Detect which cell encompasses the target text, then output its [x, y] center coordinate. 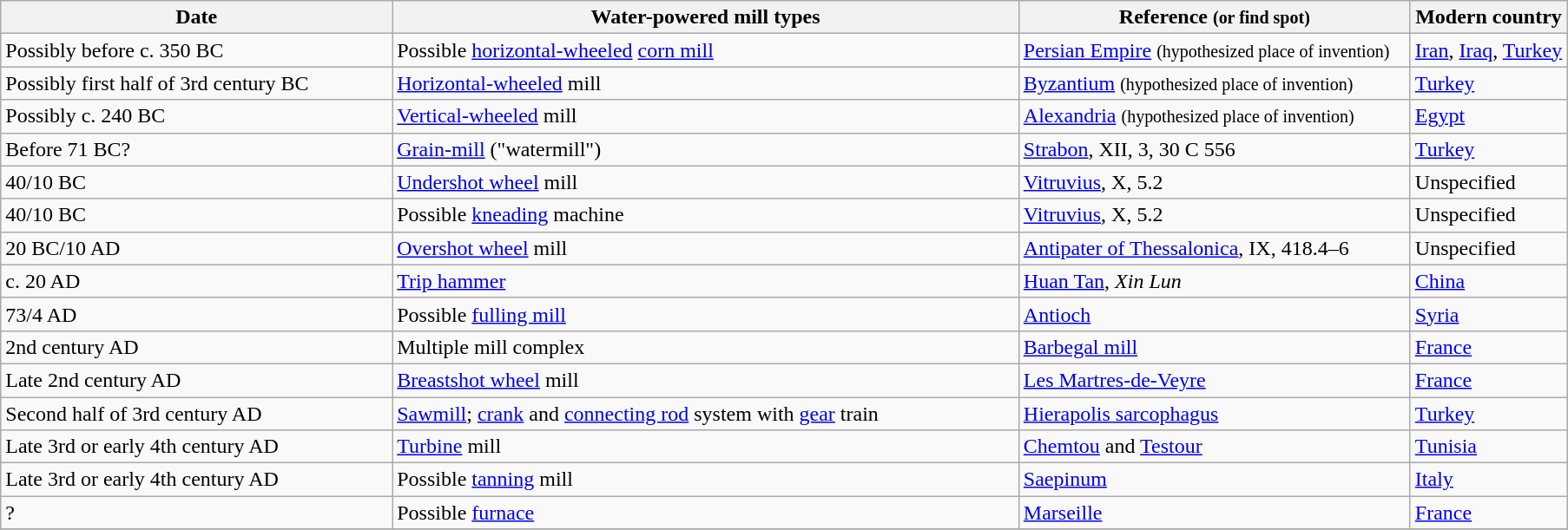
Modern country [1488, 17]
73/4 AD [196, 314]
Antioch [1214, 314]
Possible tanning mill [706, 480]
Iran, Iraq, Turkey [1488, 50]
Possible fulling mill [706, 314]
Les Martres-de-Veyre [1214, 380]
Trip hammer [706, 281]
Egypt [1488, 116]
Possibly c. 240 BC [196, 116]
Water-powered mill types [706, 17]
Possible kneading machine [706, 215]
Sawmill; crank and connecting rod system with gear train [706, 414]
Breastshot wheel mill [706, 380]
Tunisia [1488, 447]
Second half of 3rd century AD [196, 414]
Undershot wheel mill [706, 182]
Multiple mill complex [706, 347]
Huan Tan, Xin Lun [1214, 281]
Strabon, XII, 3, 30 C 556 [1214, 149]
Reference (or find spot) [1214, 17]
Overshot wheel mill [706, 248]
Antipater of Thessalonica, IX, 418.4–6 [1214, 248]
Alexandria (hypothesized place of invention) [1214, 116]
Possible horizontal-wheeled corn mill [706, 50]
Turbine mill [706, 447]
Syria [1488, 314]
Persian Empire (hypothesized place of invention) [1214, 50]
20 BC/10 AD [196, 248]
Byzantium (hypothesized place of invention) [1214, 83]
Before 71 BC? [196, 149]
Possible furnace [706, 513]
Italy [1488, 480]
Hierapolis sarcophagus [1214, 414]
Vertical-wheeled mill [706, 116]
Chemtou and Testour [1214, 447]
Barbegal mill [1214, 347]
Date [196, 17]
? [196, 513]
Possibly before c. 350 BC [196, 50]
Marseille [1214, 513]
China [1488, 281]
Saepinum [1214, 480]
Grain-mill ("watermill") [706, 149]
2nd century AD [196, 347]
Possibly first half of 3rd century BC [196, 83]
Late 2nd century AD [196, 380]
Horizontal-wheeled mill [706, 83]
c. 20 AD [196, 281]
